Extract the [x, y] coordinate from the center of the cell holding the provided text.  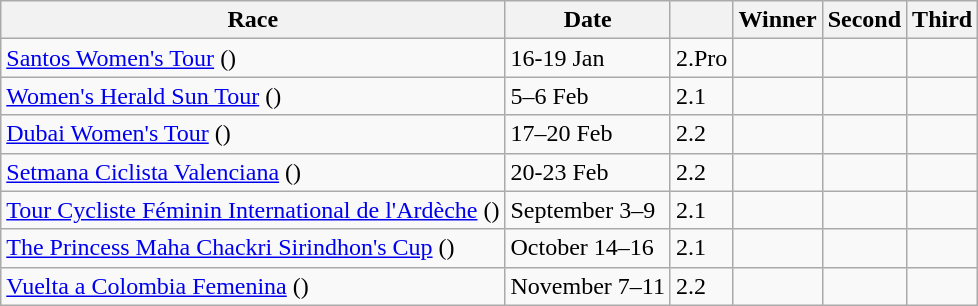
Tour Cycliste Féminin International de l'Ardèche () [253, 210]
Santos Women's Tour () [253, 58]
17–20 Feb [588, 134]
Vuelta a Colombia Femenina () [253, 286]
2.Pro [701, 58]
Women's Herald Sun Tour () [253, 96]
November 7–11 [588, 286]
20-23 Feb [588, 172]
Race [253, 20]
5–6 Feb [588, 96]
Winner [778, 20]
16-19 Jan [588, 58]
Date [588, 20]
October 14–16 [588, 248]
September 3–9 [588, 210]
Dubai Women's Tour () [253, 134]
Second [864, 20]
The Princess Maha Chackri Sirindhon's Cup () [253, 248]
Third [942, 20]
Setmana Ciclista Valenciana () [253, 172]
